Capture the cell that displays the provided text and extract its (x, y) central coordinate. 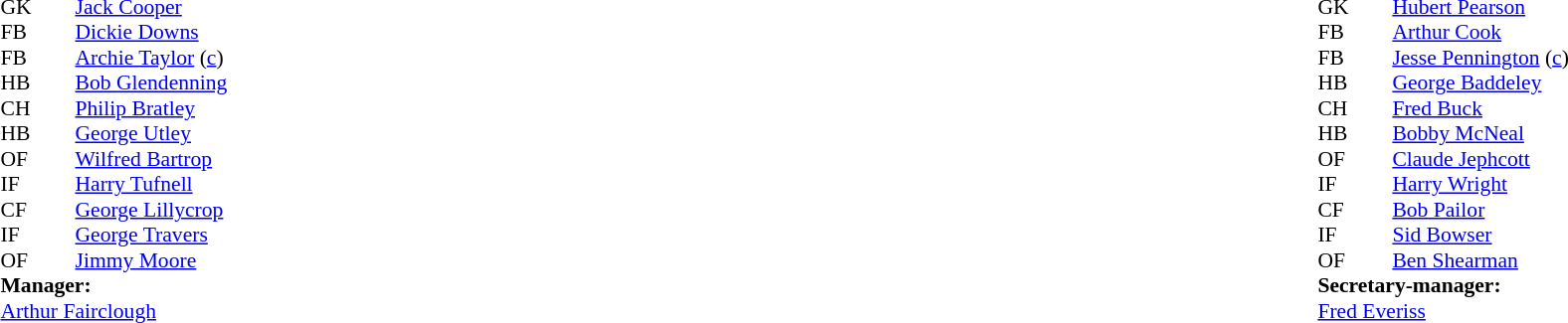
George Travers (225, 236)
Philip Bratley (225, 108)
Archie Taylor (c) (225, 58)
Jimmy Moore (225, 260)
George Lillycrop (225, 210)
George Utley (225, 134)
Harry Tufnell (225, 184)
Dickie Downs (225, 33)
Wilfred Bartrop (225, 159)
Manager: (656, 285)
Bob Glendenning (225, 82)
